Return the [x, y] coordinate for the center point of the cell that contains the specified text.  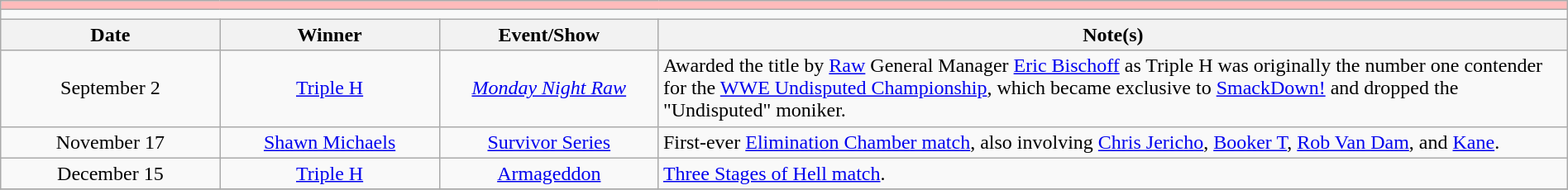
Date [111, 35]
First-ever Elimination Chamber match, also involving Chris Jericho, Booker T, Rob Van Dam, and Kane. [1113, 142]
Three Stages of Hell match. [1113, 173]
Shawn Michaels [329, 142]
Survivor Series [549, 142]
Event/Show [549, 35]
November 17 [111, 142]
Note(s) [1113, 35]
Winner [329, 35]
December 15 [111, 173]
September 2 [111, 88]
Monday Night Raw [549, 88]
Armageddon [549, 173]
